Search for the cell housing the specified text and yield its (x, y) center coordinate. 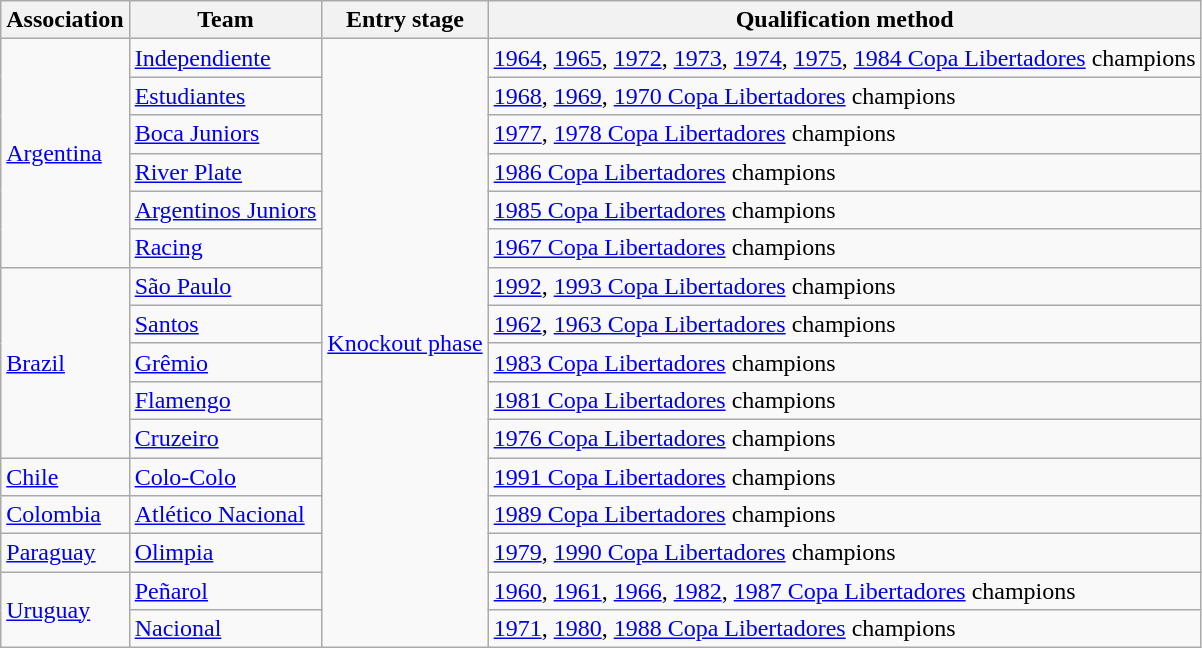
1992, 1993 Copa Libertadores champions (844, 286)
1968, 1969, 1970 Copa Libertadores champions (844, 96)
Argentina (65, 153)
Colo-Colo (226, 477)
Grêmio (226, 362)
Flamengo (226, 400)
1962, 1963 Copa Libertadores champions (844, 324)
Estudiantes (226, 96)
1986 Copa Libertadores champions (844, 172)
1989 Copa Libertadores champions (844, 515)
Paraguay (65, 553)
Argentinos Juniors (226, 210)
Boca Juniors (226, 134)
Atlético Nacional (226, 515)
Peñarol (226, 591)
1991 Copa Libertadores champions (844, 477)
Brazil (65, 362)
Colombia (65, 515)
Independiente (226, 58)
Racing (226, 248)
1983 Copa Libertadores champions (844, 362)
1967 Copa Libertadores champions (844, 248)
1981 Copa Libertadores champions (844, 400)
São Paulo (226, 286)
Team (226, 20)
Cruzeiro (226, 438)
Association (65, 20)
1977, 1978 Copa Libertadores champions (844, 134)
Entry stage (405, 20)
1971, 1980, 1988 Copa Libertadores champions (844, 629)
Chile (65, 477)
River Plate (226, 172)
Olimpia (226, 553)
Uruguay (65, 610)
1976 Copa Libertadores champions (844, 438)
1979, 1990 Copa Libertadores champions (844, 553)
1964, 1965, 1972, 1973, 1974, 1975, 1984 Copa Libertadores champions (844, 58)
Qualification method (844, 20)
Knockout phase (405, 344)
1960, 1961, 1966, 1982, 1987 Copa Libertadores champions (844, 591)
Santos (226, 324)
1985 Copa Libertadores champions (844, 210)
Nacional (226, 629)
